Scan for the cell matching the given text and deliver its [x, y] coordinate at center. 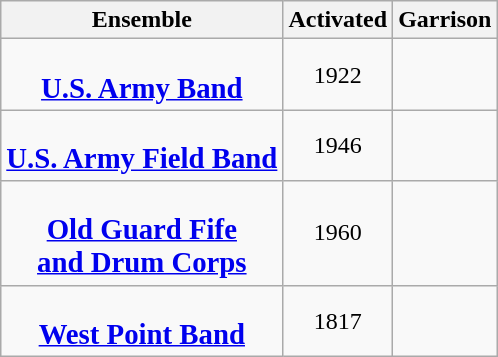
Garrison [445, 20]
U.S. Army Band [142, 74]
Old Guard Fife and Drum Corps [142, 233]
1946 [338, 146]
Ensemble [142, 20]
Activated [338, 20]
1817 [338, 320]
1922 [338, 74]
West Point Band [142, 320]
1960 [338, 233]
U.S. Army Field Band [142, 146]
